Identify which cell holds the provided text, then report its [X, Y] central coordinate. 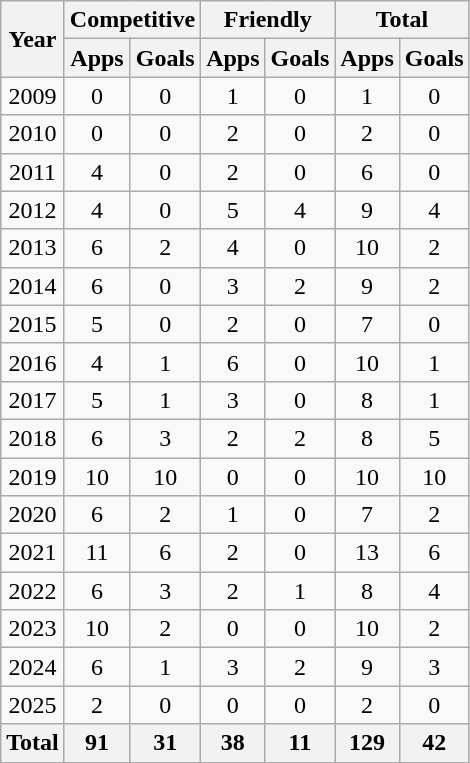
2024 [33, 667]
38 [233, 743]
2017 [33, 400]
2012 [33, 210]
2022 [33, 591]
2010 [33, 134]
2015 [33, 324]
2018 [33, 438]
2014 [33, 286]
2021 [33, 553]
Year [33, 39]
13 [367, 553]
2013 [33, 248]
2019 [33, 477]
2020 [33, 515]
2011 [33, 172]
Friendly [268, 20]
2023 [33, 629]
129 [367, 743]
91 [96, 743]
Competitive [132, 20]
2009 [33, 96]
42 [434, 743]
31 [166, 743]
2025 [33, 705]
2016 [33, 362]
